Identify which cell holds the provided text, then report its (X, Y) central coordinate. 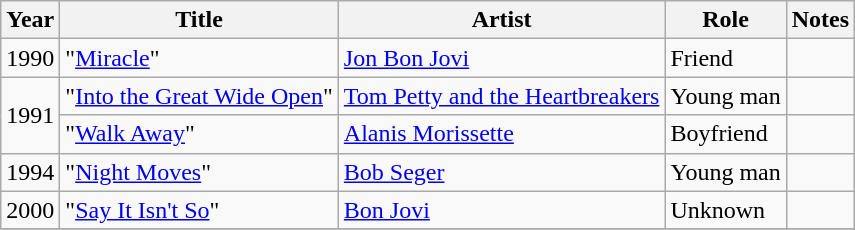
1991 (30, 115)
1994 (30, 172)
Friend (726, 58)
"Into the Great Wide Open" (200, 96)
Boyfriend (726, 134)
Artist (502, 20)
Title (200, 20)
Alanis Morissette (502, 134)
Bob Seger (502, 172)
"Walk Away" (200, 134)
Jon Bon Jovi (502, 58)
Unknown (726, 210)
"Miracle" (200, 58)
Year (30, 20)
1990 (30, 58)
Tom Petty and the Heartbreakers (502, 96)
2000 (30, 210)
"Say It Isn't So" (200, 210)
Notes (820, 20)
"Night Moves" (200, 172)
Bon Jovi (502, 210)
Role (726, 20)
